Return the [x, y] coordinate for the center point of the cell that contains the specified text.  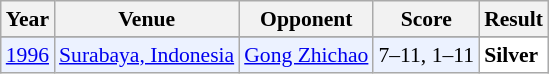
Silver [514, 55]
Result [514, 19]
Year [28, 19]
Gong Zhichao [306, 55]
Surabaya, Indonesia [146, 55]
1996 [28, 55]
Score [426, 19]
7–11, 1–11 [426, 55]
Opponent [306, 19]
Venue [146, 19]
